Scan for the cell matching the given text and deliver its (X, Y) coordinate at center. 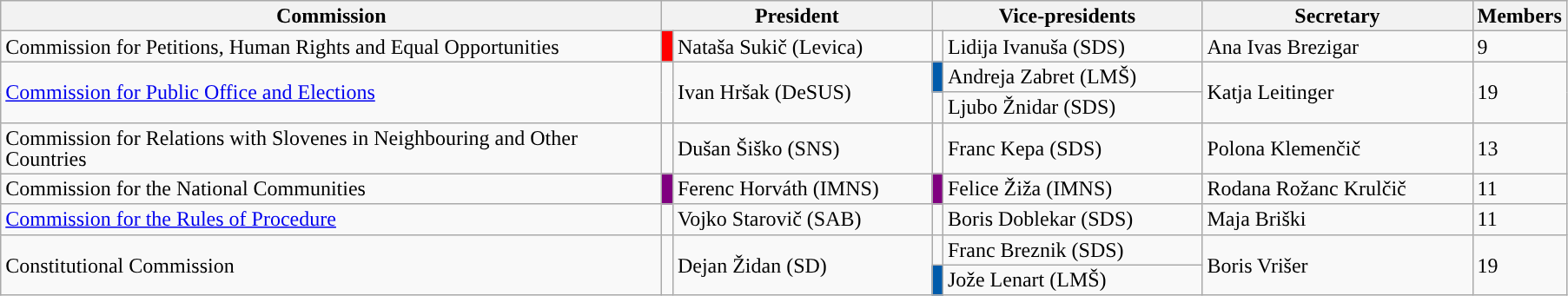
Felice Žiža (IMNS) (1072, 189)
Franc Kepa (SDS) (1072, 148)
9 (1519, 47)
Dejan Židan (SD) (802, 265)
Members (1519, 16)
Boris Doblekar (SDS) (1072, 219)
Rodana Rožanc Krulčič (1338, 189)
Commission for Petitions, Human Rights and Equal Opportunities (332, 47)
Ljubo Žnidar (SDS) (1072, 108)
Franc Breznik (SDS) (1072, 250)
Commission for the Rules of Procedure (332, 219)
President (797, 16)
13 (1519, 148)
Commission (332, 16)
Katja Leitinger (1338, 92)
Vice-presidents (1067, 16)
Ferenc Horváth (IMNS) (802, 189)
Jože Lenart (LMŠ) (1072, 280)
Polona Klemenčič (1338, 148)
Secretary (1338, 16)
Dušan Šiško (SNS) (802, 148)
Commission for Public Office and Elections (332, 92)
Vojko Starovič (SAB) (802, 219)
Constitutional Commission (332, 265)
Maja Briški (1338, 219)
Commission for Relations with Slovenes in Neighbouring and Other Countries (332, 148)
Nataša Sukič (Levica) (802, 47)
Lidija Ivanuša (SDS) (1072, 47)
Commission for the National Communities (332, 189)
Andreja Zabret (LMŠ) (1072, 76)
Ivan Hršak (DeSUS) (802, 92)
Boris Vrišer (1338, 265)
Ana Ivas Brezigar (1338, 47)
